Return the [X, Y] coordinate for the center point of the cell that contains the specified text.  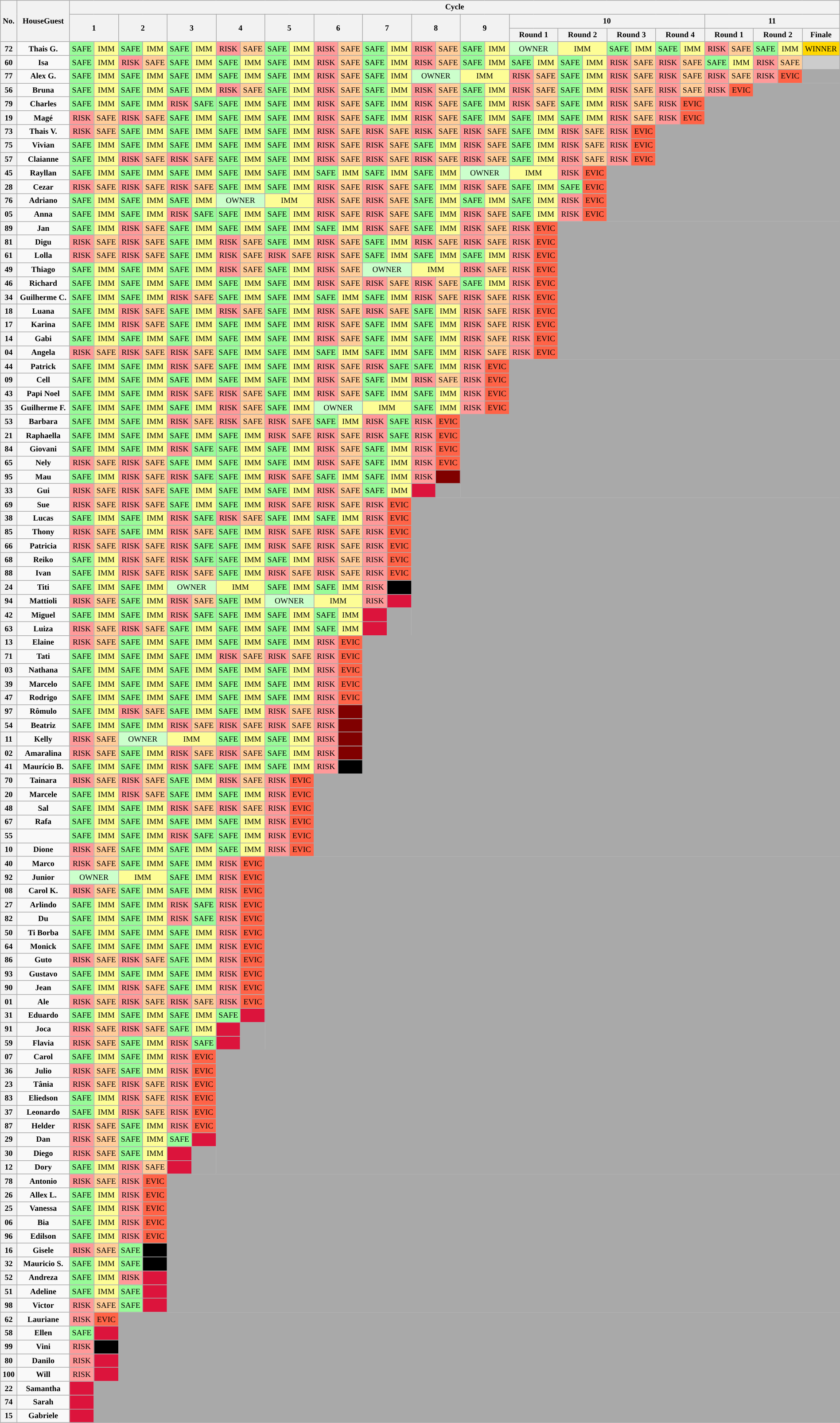
Guto [43, 960]
07 [9, 1057]
72 [9, 49]
Eliedson [43, 1098]
Angela [43, 353]
Carol K. [43, 891]
Anna [43, 214]
84 [9, 449]
65 [9, 463]
01 [9, 1001]
59 [9, 1043]
Marco [43, 863]
Thais V. [43, 131]
63 [9, 628]
Gustavo [43, 974]
12 [9, 1167]
Alex G. [43, 76]
Danilo [43, 1361]
03 [9, 670]
99 [9, 1347]
Giovani [43, 449]
Gui [43, 491]
Gisele [43, 1250]
Marcelo [43, 684]
17 [9, 325]
Ale [43, 1001]
56 [9, 90]
95 [9, 477]
73 [9, 131]
Sal [43, 808]
Rayllan [43, 173]
31 [9, 1015]
Titi [43, 587]
Lauriane [43, 1319]
Tati [43, 657]
28 [9, 187]
34 [9, 297]
2 [143, 28]
45 [9, 173]
Round 3 [631, 35]
Arlindo [43, 905]
49 [9, 269]
64 [9, 946]
94 [9, 601]
Richard [43, 284]
Guilherme F. [43, 408]
20 [9, 795]
Joca [43, 1029]
57 [9, 159]
Round 4 [680, 35]
15 [9, 1416]
Will [43, 1374]
4 [241, 28]
Tainara [43, 781]
Cezar [43, 187]
Vivian [43, 145]
Vanessa [43, 1209]
79 [9, 104]
81 [9, 242]
Miguel [43, 615]
Rafa [43, 822]
55 [9, 836]
Isa [43, 62]
Ivan [43, 573]
Luiza [43, 628]
Mau [43, 477]
58 [9, 1333]
Adeline [43, 1292]
Claianne [43, 159]
Andreza [43, 1278]
24 [9, 587]
41 [9, 766]
Elaine [43, 642]
8 [436, 28]
Luana [43, 311]
Mauricio S. [43, 1264]
88 [9, 573]
Dione [43, 850]
32 [9, 1264]
92 [9, 877]
Cell [43, 380]
78 [9, 1181]
Guilherme C. [43, 297]
71 [9, 657]
67 [9, 822]
91 [9, 1029]
40 [9, 863]
69 [9, 504]
No. [9, 21]
93 [9, 974]
Mattioli [43, 601]
14 [9, 338]
66 [9, 546]
35 [9, 408]
36 [9, 1070]
54 [9, 726]
38 [9, 518]
Junior [43, 877]
Papi Noel [43, 394]
Thiago [43, 269]
7 [387, 28]
Victor [43, 1305]
9 [485, 28]
89 [9, 229]
Flavia [43, 1043]
52 [9, 1278]
Antonio [43, 1181]
Julio [43, 1070]
39 [9, 684]
74 [9, 1402]
Sarah [43, 1402]
02 [9, 753]
5 [289, 28]
77 [9, 76]
Marcele [43, 795]
Jan [43, 229]
60 [9, 62]
Ti Borba [43, 932]
Beatriz [43, 726]
05 [9, 214]
Barbara [43, 422]
30 [9, 1154]
Digu [43, 242]
19 [9, 118]
61 [9, 256]
51 [9, 1292]
44 [9, 366]
26 [9, 1195]
Patricia [43, 546]
37 [9, 1112]
Thais G. [43, 49]
97 [9, 711]
Cycle [455, 7]
Vini [43, 1347]
Tânia [43, 1085]
70 [9, 781]
48 [9, 808]
68 [9, 560]
83 [9, 1098]
Carol [43, 1057]
HouseGuest [43, 21]
06 [9, 1223]
04 [9, 353]
46 [9, 284]
Gabi [43, 338]
Lucas [43, 518]
Karina [43, 325]
Nathana [43, 670]
86 [9, 960]
Charles [43, 104]
Raphaella [43, 435]
Bruna [43, 90]
6 [338, 28]
18 [9, 311]
Sue [43, 504]
Rodrigo [43, 697]
Samantha [43, 1388]
Leonardo [43, 1112]
Maurício B. [43, 766]
Bia [43, 1223]
Gabriele [43, 1416]
Rômulo [43, 711]
22 [9, 1388]
25 [9, 1209]
23 [9, 1085]
3 [191, 28]
100 [9, 1374]
Finale [821, 35]
42 [9, 615]
98 [9, 1305]
27 [9, 905]
Jean [43, 988]
Edilson [43, 1236]
WINNER [821, 49]
Du [43, 919]
1 [94, 28]
Allex L. [43, 1195]
85 [9, 532]
75 [9, 145]
87 [9, 1126]
Magé [43, 118]
Reiko [43, 560]
82 [9, 919]
96 [9, 1236]
Adriano [43, 200]
90 [9, 988]
13 [9, 642]
Nely [43, 463]
29 [9, 1139]
33 [9, 491]
76 [9, 200]
Patrick [43, 366]
62 [9, 1319]
47 [9, 697]
09 [9, 380]
80 [9, 1361]
08 [9, 891]
50 [9, 932]
Diego [43, 1154]
Thony [43, 532]
Dory [43, 1167]
16 [9, 1250]
Ellen [43, 1333]
Kelly [43, 739]
Lolla [43, 256]
Eduardo [43, 1015]
43 [9, 394]
21 [9, 435]
Monick [43, 946]
53 [9, 422]
Amaralina [43, 753]
Dan [43, 1139]
Helder [43, 1126]
